Detect which cell encompasses the target text, then output its [x, y] center coordinate. 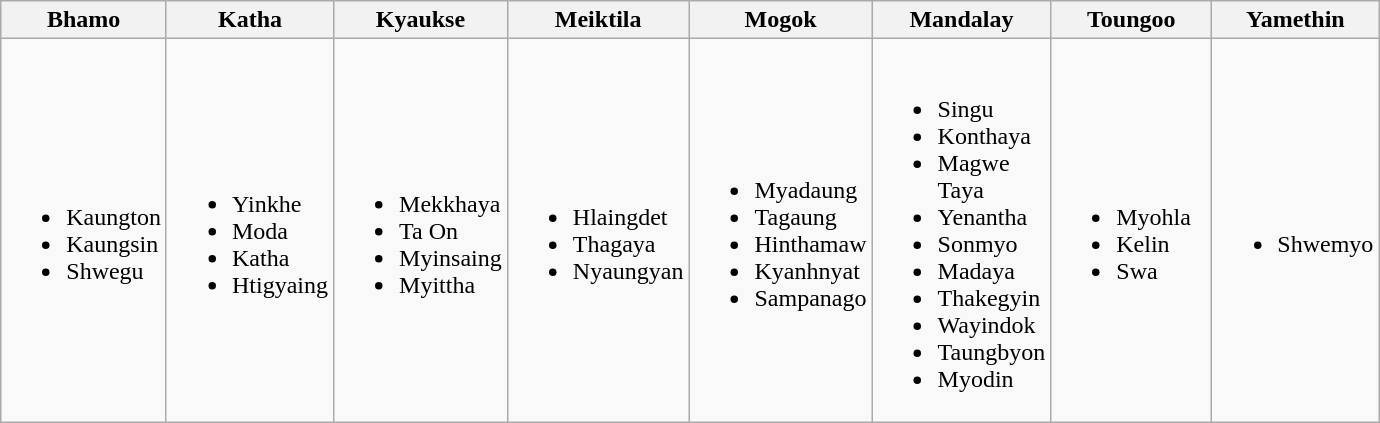
Kyaukse [421, 20]
MyadaungTagaungHinthamawKyanhnyatSampanago [780, 230]
Shwemyo [1296, 230]
Bhamo [84, 20]
Katha [250, 20]
MekkhayaTa OnMyinsaingMyittha [421, 230]
MyohlaKelinSwa [1132, 230]
SinguKonthayaMagwe TayaYenanthaSonmyoMadayaThakegyinWayindokTaungbyonMyodin [962, 230]
Mogok [780, 20]
Toungoo [1132, 20]
Mandalay [962, 20]
KaungtonKaungsinShwegu [84, 230]
Yamethin [1296, 20]
HlaingdetThagayaNyaungyan [598, 230]
Meiktila [598, 20]
YinkheModaKathaHtigyaing [250, 230]
